Detect which cell encompasses the target text, then output its [x, y] center coordinate. 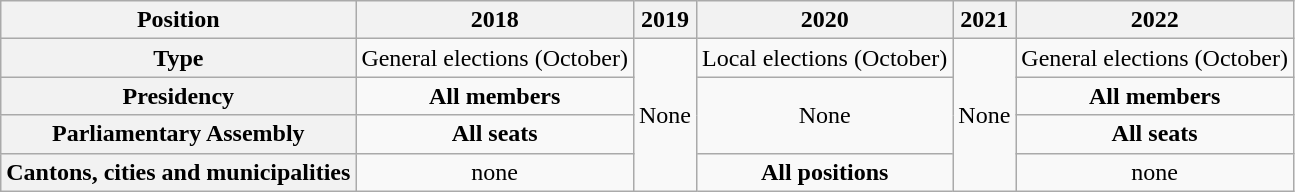
Parliamentary Assembly [178, 134]
All positions [824, 172]
Type [178, 58]
2021 [984, 20]
2020 [824, 20]
Cantons, cities and municipalities [178, 172]
Position [178, 20]
2022 [1155, 20]
Presidency [178, 96]
Local elections (October) [824, 58]
2019 [664, 20]
2018 [495, 20]
